Return the (X, Y) coordinate for the center point of the cell that contains the specified text.  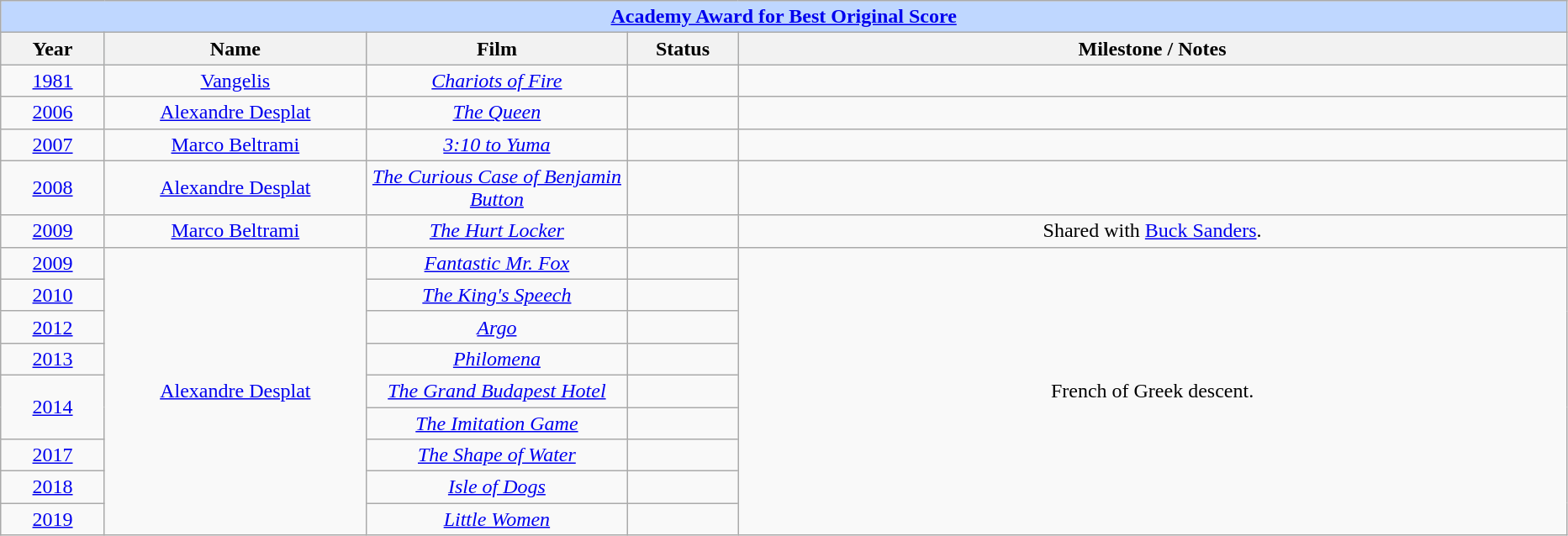
Name (235, 49)
Academy Award for Best Original Score (784, 17)
2017 (53, 455)
2008 (53, 188)
Isle of Dogs (496, 487)
The Imitation Game (496, 423)
The Shape of Water (496, 455)
The Grand Budapest Hotel (496, 391)
2018 (53, 487)
The King's Speech (496, 295)
1981 (53, 81)
2013 (53, 359)
The Curious Case of Benjamin Button (496, 188)
2019 (53, 519)
French of Greek descent. (1153, 391)
Film (496, 49)
Year (53, 49)
Argo (496, 327)
Chariots of Fire (496, 81)
The Queen (496, 113)
Little Women (496, 519)
2012 (53, 327)
2010 (53, 295)
Philomena (496, 359)
2006 (53, 113)
Shared with Buck Sanders. (1153, 231)
The Hurt Locker (496, 231)
Status (683, 49)
2014 (53, 407)
3:10 to Yuma (496, 145)
Milestone / Notes (1153, 49)
Fantastic Mr. Fox (496, 263)
2007 (53, 145)
Vangelis (235, 81)
